Return (X, Y) of the center of cell containing provided text 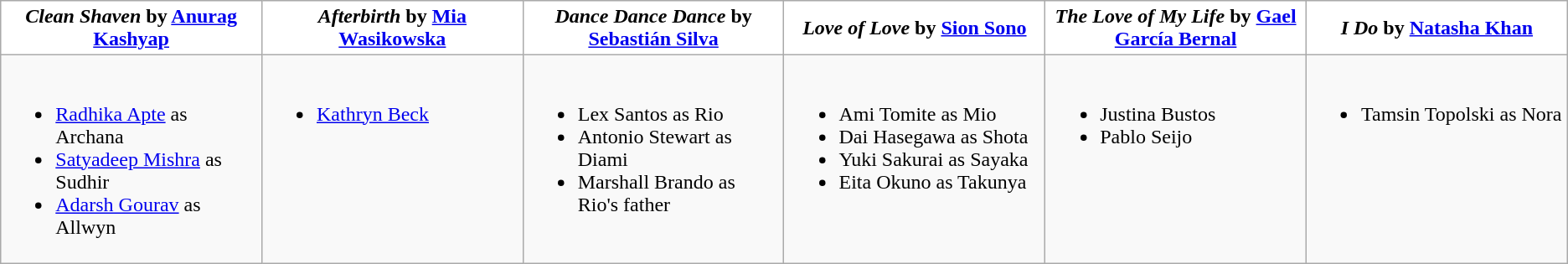
Ami Tomite as MioDai Hasegawa as ShotaYuki Sakurai as SayakaEita Okuno as Takunya (915, 159)
Love of Love by Sion Sono (915, 28)
Radhika Apte as ArchanaSatyadeep Mishra as SudhirAdarsh Gourav as Allwyn (132, 159)
Tamsin Topolski as Nora (1436, 159)
Justina BustosPablo Seijo (1176, 159)
Lex Santos as RioAntonio Stewart as DiamiMarshall Brando as Rio's father (653, 159)
Dance Dance Dance by Sebastián Silva (653, 28)
Clean Shaven by Anurag Kashyap (132, 28)
Afterbirth by Mia Wasikowska (392, 28)
The Love of My Life by Gael García Bernal (1176, 28)
Kathryn Beck (392, 159)
I Do by Natasha Khan (1436, 28)
